For the text-containing cell, return its midpoint in [X, Y] coordinate format. 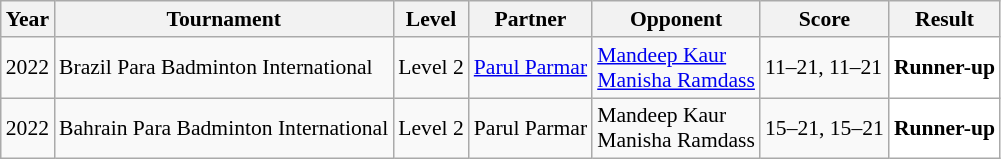
Opponent [676, 19]
Partner [530, 19]
Result [944, 19]
Tournament [224, 19]
Score [824, 19]
Level [430, 19]
11–21, 11–21 [824, 68]
Brazil Para Badminton International [224, 68]
Bahrain Para Badminton International [224, 128]
15–21, 15–21 [824, 128]
Year [28, 19]
